Scan for the cell matching the given text and deliver its [x, y] coordinate at center. 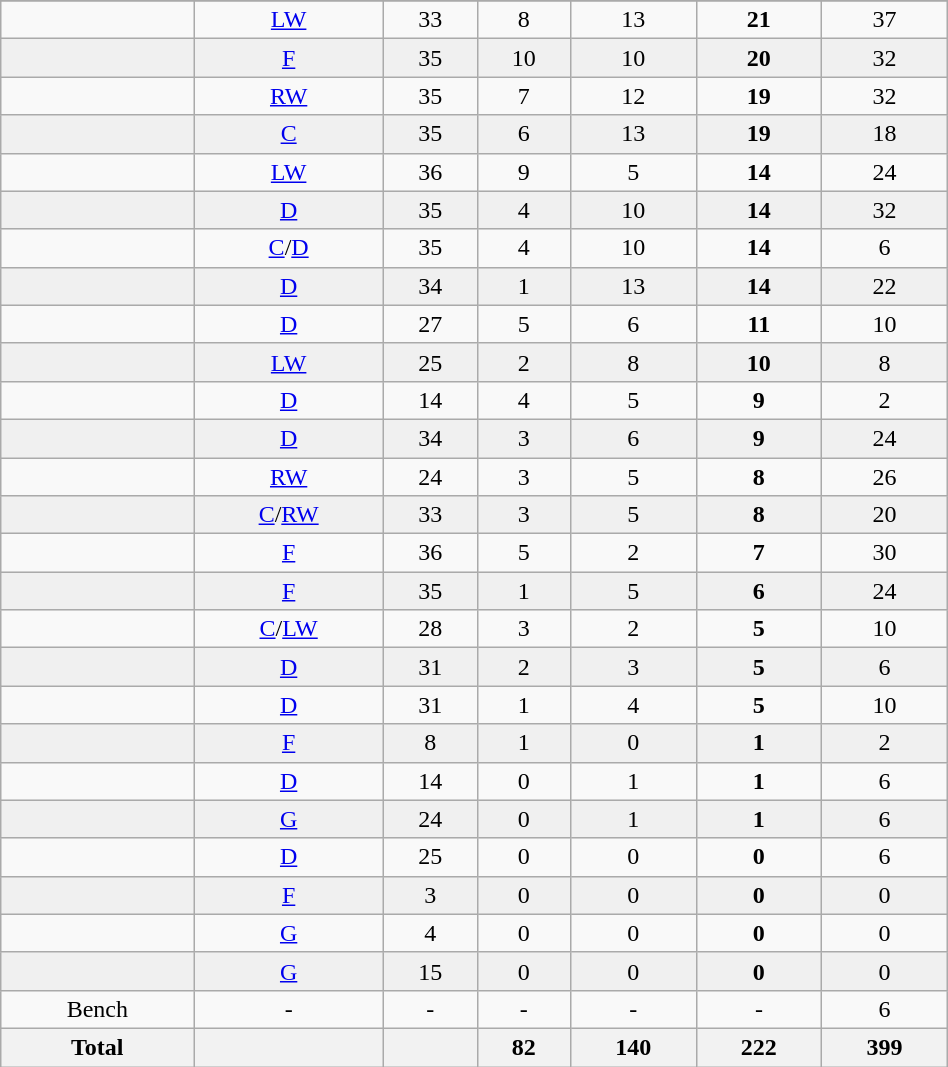
Bench [98, 1009]
Total [98, 1047]
22 [885, 286]
21 [759, 20]
222 [759, 1047]
C [289, 134]
399 [885, 1047]
C/RW [289, 515]
18 [885, 134]
12 [634, 96]
82 [524, 1047]
11 [759, 324]
37 [885, 20]
140 [634, 1047]
C/D [289, 248]
C/LW [289, 629]
30 [885, 553]
15 [430, 971]
27 [430, 324]
26 [885, 477]
28 [430, 629]
